For the text-containing cell, return its midpoint in [X, Y] coordinate format. 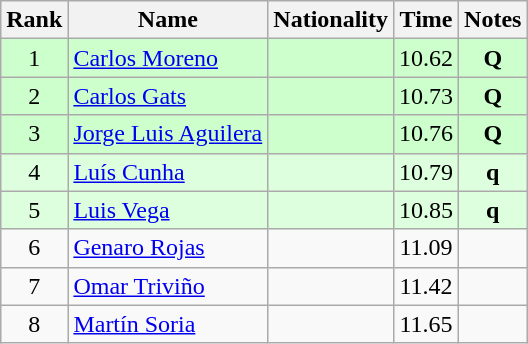
4 [34, 172]
10.76 [426, 134]
Luís Cunha [168, 172]
Luis Vega [168, 210]
Time [426, 20]
Martín Soria [168, 324]
6 [34, 248]
3 [34, 134]
1 [34, 58]
Notes [493, 20]
Nationality [331, 20]
Name [168, 20]
11.42 [426, 286]
10.79 [426, 172]
2 [34, 96]
Genaro Rojas [168, 248]
5 [34, 210]
Rank [34, 20]
11.09 [426, 248]
10.85 [426, 210]
Carlos Gats [168, 96]
8 [34, 324]
10.73 [426, 96]
Omar Triviño [168, 286]
Jorge Luis Aguilera [168, 134]
11.65 [426, 324]
7 [34, 286]
Carlos Moreno [168, 58]
10.62 [426, 58]
